Provide the (X, Y) coordinate of the cell's center where the given text is located.  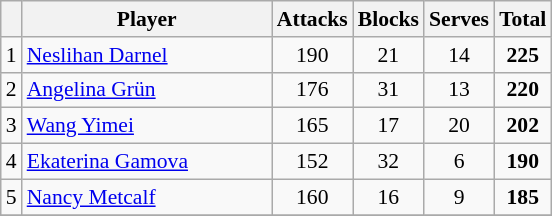
5 (12, 197)
4 (12, 162)
21 (388, 55)
202 (522, 126)
220 (522, 90)
17 (388, 126)
31 (388, 90)
1 (12, 55)
14 (459, 55)
160 (312, 197)
Total (522, 19)
20 (459, 126)
Serves (459, 19)
Nancy Metcalf (147, 197)
Attacks (312, 19)
152 (312, 162)
165 (312, 126)
Ekaterina Gamova (147, 162)
Blocks (388, 19)
Angelina Grün (147, 90)
Player (147, 19)
9 (459, 197)
Neslihan Darnel (147, 55)
32 (388, 162)
185 (522, 197)
6 (459, 162)
225 (522, 55)
16 (388, 197)
176 (312, 90)
13 (459, 90)
3 (12, 126)
Wang Yimei (147, 126)
2 (12, 90)
